Return the (X, Y) coordinate for the center point of the cell that contains the specified text.  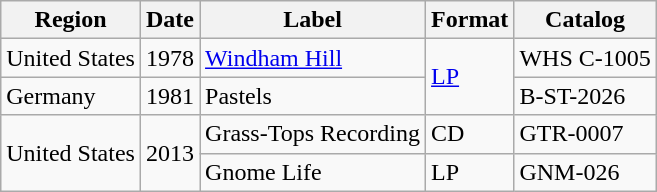
2013 (170, 153)
1978 (170, 58)
CD (470, 134)
Germany (71, 96)
Grass-Tops Recording (313, 134)
GTR-0007 (585, 134)
Catalog (585, 20)
GNM-026 (585, 172)
B-ST-2026 (585, 96)
Region (71, 20)
Label (313, 20)
Pastels (313, 96)
WHS C-1005 (585, 58)
Gnome Life (313, 172)
Format (470, 20)
1981 (170, 96)
Date (170, 20)
Windham Hill (313, 58)
